Pinpoint the cell where the given text exists, returning its (X, Y) midpoint coordinate. 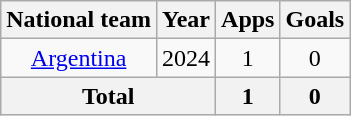
2024 (186, 58)
National team (79, 20)
Total (108, 96)
Argentina (79, 58)
Apps (248, 20)
Goals (315, 20)
Year (186, 20)
